Find where the given text appears and provide that cell's center as [X, Y] coordinate. 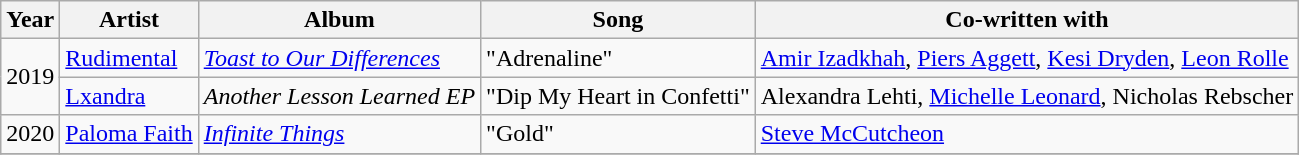
Amir Izadkhah, Piers Aggett, Kesi Dryden, Leon Rolle [1027, 58]
2019 [30, 77]
"Dip My Heart in Confetti" [618, 96]
Artist [129, 20]
"Adrenaline" [618, 58]
Song [618, 20]
2020 [30, 134]
Paloma Faith [129, 134]
Another Lesson Learned EP [339, 96]
Album [339, 20]
Alexandra Lehti, Michelle Leonard, Nicholas Rebscher [1027, 96]
Infinite Things [339, 134]
Toast to Our Differences [339, 58]
Co-written with [1027, 20]
Year [30, 20]
"Gold" [618, 134]
Steve McCutcheon [1027, 134]
Lxandra [129, 96]
Rudimental [129, 58]
